Provide the (X, Y) coordinate of the cell's center where the given text is located.  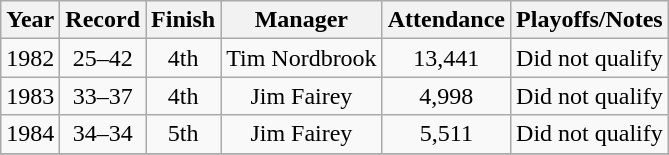
25–42 (103, 58)
Manager (302, 20)
Attendance (446, 20)
1983 (30, 96)
Year (30, 20)
5,511 (446, 134)
Playoffs/Notes (590, 20)
1982 (30, 58)
13,441 (446, 58)
4,998 (446, 96)
Record (103, 20)
Finish (184, 20)
34–34 (103, 134)
5th (184, 134)
Tim Nordbrook (302, 58)
1984 (30, 134)
33–37 (103, 96)
